Return the [X, Y] coordinate for the center point of the cell that contains the specified text.  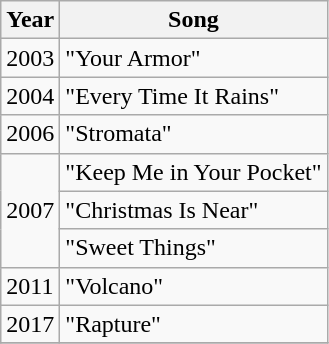
2006 [30, 134]
2007 [30, 210]
2003 [30, 58]
"Christmas Is Near" [194, 210]
Year [30, 20]
"Rapture" [194, 324]
2004 [30, 96]
"Stromata" [194, 134]
"Sweet Things" [194, 248]
"Volcano" [194, 286]
Song [194, 20]
2011 [30, 286]
2017 [30, 324]
"Your Armor" [194, 58]
"Keep Me in Your Pocket" [194, 172]
"Every Time It Rains" [194, 96]
